Identify which cell holds the provided text, then report its (X, Y) central coordinate. 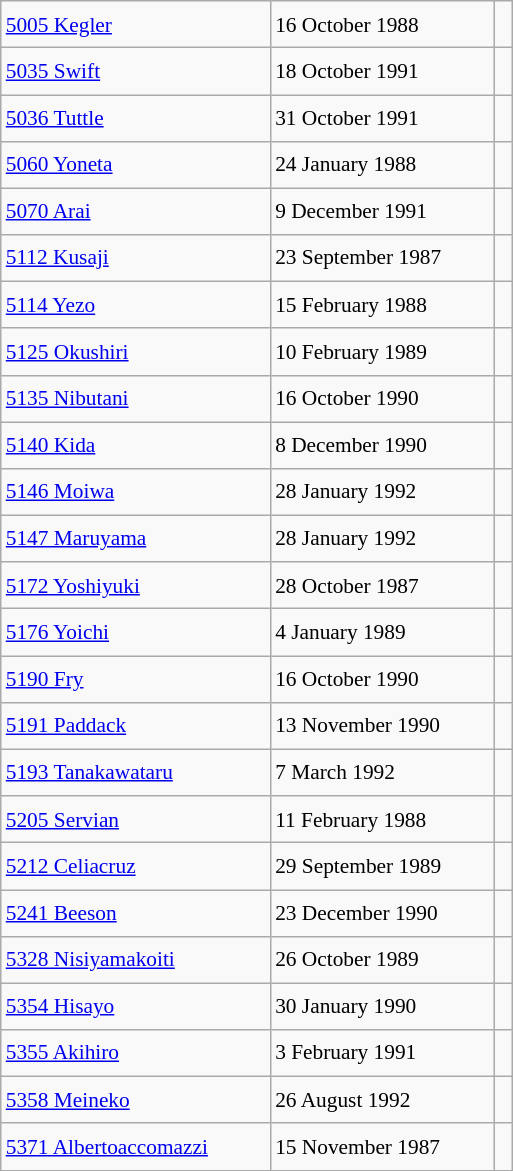
5193 Tanakawataru (136, 772)
23 December 1990 (382, 914)
28 October 1987 (382, 586)
23 September 1987 (382, 258)
5172 Yoshiyuki (136, 586)
5176 Yoichi (136, 632)
5005 Kegler (136, 24)
5070 Arai (136, 212)
5371 Albertoaccomazzi (136, 1146)
15 February 1988 (382, 306)
13 November 1990 (382, 726)
5140 Kida (136, 446)
5114 Yezo (136, 306)
5146 Moiwa (136, 492)
9 December 1991 (382, 212)
10 February 1989 (382, 352)
7 March 1992 (382, 772)
5191 Paddack (136, 726)
18 October 1991 (382, 72)
5135 Nibutani (136, 398)
15 November 1987 (382, 1146)
5212 Celiacruz (136, 866)
8 December 1990 (382, 446)
4 January 1989 (382, 632)
5355 Akihiro (136, 1054)
5328 Nisiyamakoiti (136, 960)
5147 Maruyama (136, 538)
24 January 1988 (382, 164)
5112 Kusaji (136, 258)
5035 Swift (136, 72)
5241 Beeson (136, 914)
5358 Meineko (136, 1100)
16 October 1988 (382, 24)
3 February 1991 (382, 1054)
5125 Okushiri (136, 352)
29 September 1989 (382, 866)
26 October 1989 (382, 960)
5190 Fry (136, 680)
5060 Yoneta (136, 164)
31 October 1991 (382, 118)
11 February 1988 (382, 820)
30 January 1990 (382, 1006)
5205 Servian (136, 820)
5036 Tuttle (136, 118)
5354 Hisayo (136, 1006)
26 August 1992 (382, 1100)
